Locate the cell with the specified text and output its (x, y) center coordinate. 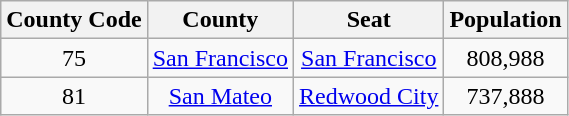
75 (74, 58)
81 (74, 96)
County Code (74, 20)
808,988 (506, 58)
San Mateo (220, 96)
Redwood City (369, 96)
Seat (369, 20)
Population (506, 20)
737,888 (506, 96)
County (220, 20)
